Return (x, y) of the center of cell containing provided text 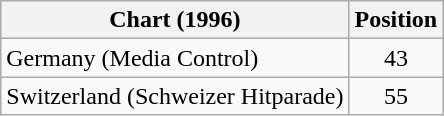
Chart (1996) (175, 20)
Germany (Media Control) (175, 58)
Switzerland (Schweizer Hitparade) (175, 96)
Position (396, 20)
43 (396, 58)
55 (396, 96)
